Search for the cell housing the specified text and yield its [x, y] center coordinate. 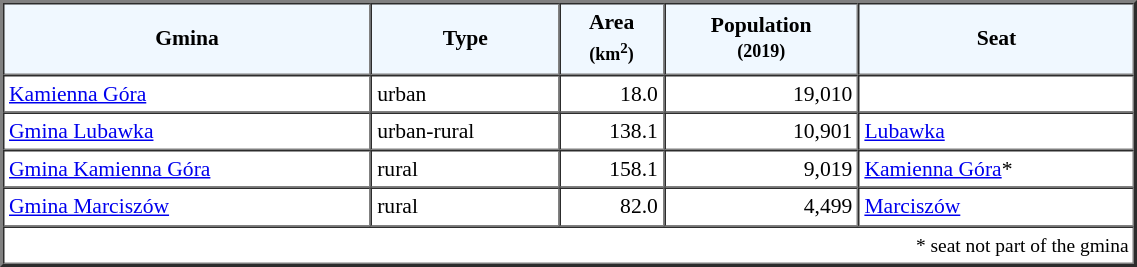
Type [465, 38]
Gmina Kamienna Góra [187, 169]
138.1 [612, 131]
Seat [996, 38]
82.0 [612, 207]
19,010 [762, 93]
4,499 [762, 207]
Kamienna Góra [187, 93]
Population(2019) [762, 38]
urban [465, 93]
Gmina Marciszów [187, 207]
158.1 [612, 169]
18.0 [612, 93]
urban-rural [465, 131]
Marciszów [996, 207]
* seat not part of the gmina [569, 245]
9,019 [762, 169]
Gmina Lubawka [187, 131]
10,901 [762, 131]
Gmina [187, 38]
Area(km2) [612, 38]
Lubawka [996, 131]
Kamienna Góra* [996, 169]
